For the text-containing cell, return its midpoint in [x, y] coordinate format. 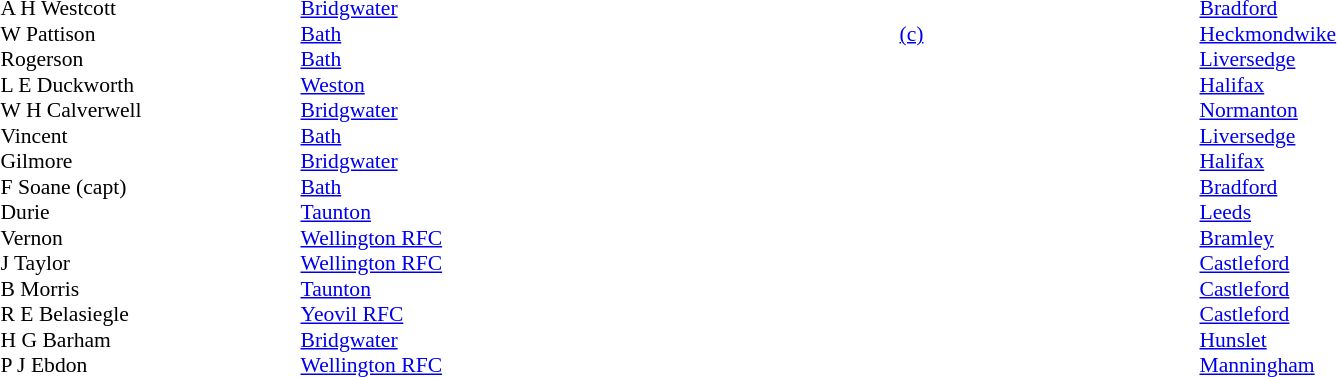
Durie [150, 213]
Vernon [150, 238]
L E Duckworth [150, 85]
Leeds [1268, 213]
B Morris [150, 289]
Vincent [150, 136]
W H Calverwell [150, 111]
Weston [371, 85]
J Taylor [150, 263]
R E Belasiegle [150, 315]
Bradford [1268, 187]
Yeovil RFC [371, 315]
Gilmore [150, 161]
W Pattison [150, 34]
Rogerson [150, 59]
Bramley [1268, 238]
H G Barham [150, 340]
Hunslet [1268, 340]
(c) [1049, 34]
Heckmondwike [1268, 34]
Normanton [1268, 111]
F Soane (capt) [150, 187]
